Pinpoint the cell where the given text exists, returning its [x, y] midpoint coordinate. 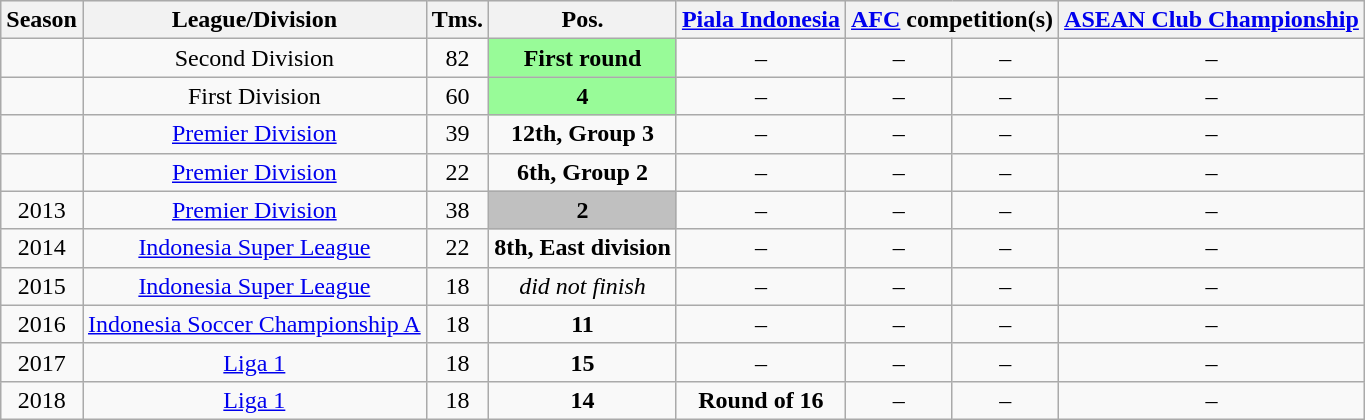
First Division [254, 96]
Piala Indonesia [760, 20]
2018 [42, 400]
4 [583, 96]
2013 [42, 210]
ASEAN Club Championship [1212, 20]
39 [457, 134]
AFC competition(s) [952, 20]
14 [583, 400]
Season [42, 20]
2017 [42, 362]
8th, East division [583, 248]
2014 [42, 248]
6th, Group 2 [583, 172]
15 [583, 362]
did not finish [583, 286]
60 [457, 96]
Indonesia Soccer Championship A [254, 324]
2 [583, 210]
First round [583, 58]
2016 [42, 324]
38 [457, 210]
League/Division [254, 20]
Pos. [583, 20]
Second Division [254, 58]
2015 [42, 286]
Tms. [457, 20]
12th, Group 3 [583, 134]
Round of 16 [760, 400]
82 [457, 58]
11 [583, 324]
